For the text-containing cell, return its midpoint in [x, y] coordinate format. 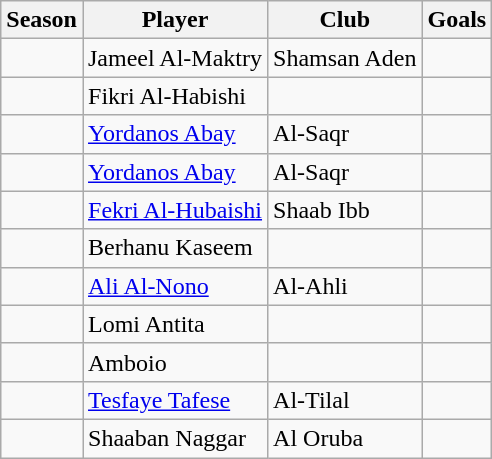
Fikri Al-Habishi [174, 96]
Season [42, 20]
Berhanu Kaseem [174, 248]
Amboio [174, 362]
Player [174, 20]
Al-Tilal [345, 400]
Fekri Al-Hubaishi [174, 210]
Shamsan Aden [345, 58]
Tesfaye Tafese [174, 400]
Jameel Al-Maktry [174, 58]
Club [345, 20]
Shaab Ibb [345, 210]
Ali Al-Nono [174, 286]
Shaaban Naggar [174, 438]
Al Oruba [345, 438]
Al-Ahli [345, 286]
Lomi Antita [174, 324]
Goals [457, 20]
